Pinpoint the cell where the given text exists, returning its [X, Y] midpoint coordinate. 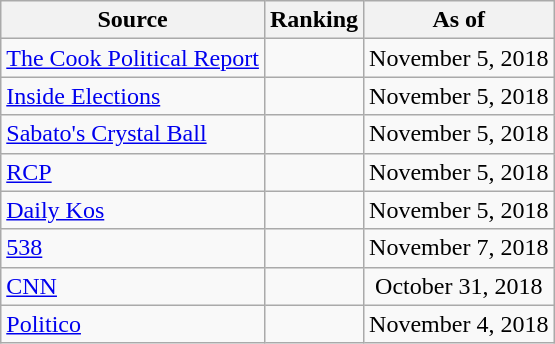
CNN [133, 286]
Sabato's Crystal Ball [133, 134]
October 31, 2018 [459, 286]
November 4, 2018 [459, 324]
Source [133, 20]
Inside Elections [133, 96]
The Cook Political Report [133, 58]
As of [459, 20]
November 7, 2018 [459, 248]
RCP [133, 172]
Politico [133, 324]
Daily Kos [133, 210]
Ranking [314, 20]
538 [133, 248]
